Search for the cell housing the specified text and yield its [X, Y] center coordinate. 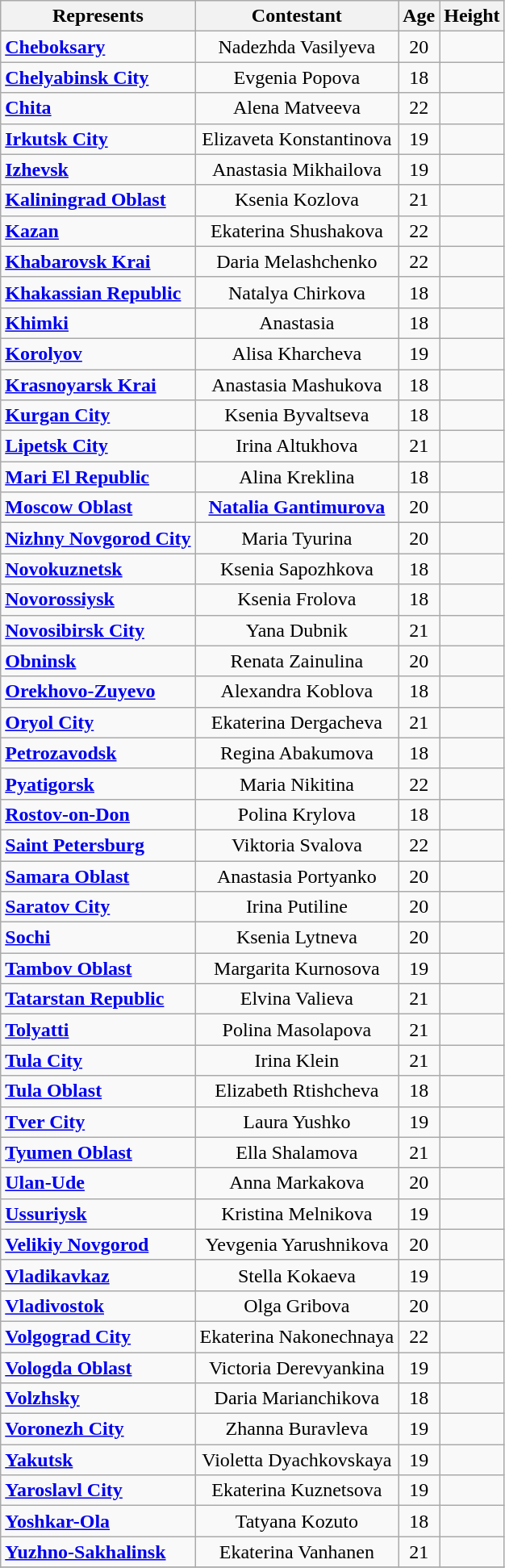
Samara Oblast [98, 876]
Daria Marianchikova [297, 1399]
Tambov Oblast [98, 968]
Korolyov [98, 353]
Age [419, 16]
Ekaterina Shushakova [297, 231]
Pyatigorsk [98, 784]
Ksenia Lytneva [297, 938]
Ksenia Byvaltseva [297, 416]
Ksenia Frolova [297, 600]
Ulan-Ude [98, 1183]
Represents [98, 16]
Irkutsk City [98, 139]
Ksenia Sapozhkova [297, 569]
Irina Altukhova [297, 446]
Chelyabinsk City [98, 77]
Vladikavkaz [98, 1275]
Ella Shalamova [297, 1152]
Tatarstan Republic [98, 999]
Elizabeth Rtishcheva [297, 1091]
Regina Abakumova [297, 753]
Kristina Melnikova [297, 1214]
Yaroslavl City [98, 1491]
Khimki [98, 323]
Anna Markakova [297, 1183]
Tatyana Kozuto [297, 1521]
Tolyatti [98, 1030]
Evgenia Popova [297, 77]
Renata Zainulina [297, 661]
Nadezhda Vasilyeva [297, 47]
Tula Oblast [98, 1091]
Ussuriysk [98, 1214]
Elizaveta Konstantinova [297, 139]
Tula City [98, 1060]
Daria Melashchenko [297, 261]
Mari El Republic [98, 477]
Margarita Kurnosova [297, 968]
Volgograd City [98, 1336]
Voronezh City [98, 1429]
Anastasia Mashukova [297, 385]
Violetta Dyachkovskaya [297, 1460]
Novorossiysk [98, 600]
Yana Dubnik [297, 630]
Yoshkar-Ola [98, 1521]
Rostov-on-Don [98, 814]
Cheboksary [98, 47]
Stella Kokaeva [297, 1275]
Orekhovo-Zuyevo [98, 692]
Tyumen Oblast [98, 1152]
Yevgenia Yarushnikova [297, 1244]
Maria Nikitina [297, 784]
Polina Krylova [297, 814]
Natalya Chirkova [297, 292]
Viktoria Svalova [297, 845]
Alina Kreklina [297, 477]
Vologda Oblast [98, 1368]
Contestant [297, 16]
Sochi [98, 938]
Oryol City [98, 722]
Irina Putiline [297, 907]
Ekaterina Nakonechnaya [297, 1336]
Chita [98, 108]
Ekaterina Dergacheva [297, 722]
Lipetsk City [98, 446]
Alisa Kharcheva [297, 353]
Victoria Derevyankina [297, 1368]
Yakutsk [98, 1460]
Height [472, 16]
Anastasia [297, 323]
Kurgan City [98, 416]
Petrozavodsk [98, 753]
Obninsk [98, 661]
Krasnoyarsk Krai [98, 385]
Vladivostok [98, 1306]
Elvina Valieva [297, 999]
Ekaterina Vanhanen [297, 1552]
Polina Masolapova [297, 1030]
Anastasia Mikhailova [297, 169]
Ksenia Kozlova [297, 200]
Novokuznetsk [98, 569]
Moscow Oblast [98, 508]
Ekaterina Kuznetsova [297, 1491]
Alexandra Koblova [297, 692]
Kaliningrad Oblast [98, 200]
Novosibirsk City [98, 630]
Zhanna Buravleva [297, 1429]
Kazan [98, 231]
Saratov City [98, 907]
Khabarovsk Krai [98, 261]
Irina Klein [297, 1060]
Natalia Gantimurova [297, 508]
Velikiy Novgorod [98, 1244]
Saint Petersburg [98, 845]
Izhevsk [98, 169]
Anastasia Portyanko [297, 876]
Alena Matveeva [297, 108]
Khakassian Republic [98, 292]
Yuzhno-Sakhalinsk [98, 1552]
Maria Tyurina [297, 538]
Olga Gribova [297, 1306]
Nizhny Novgorod City [98, 538]
Volzhsky [98, 1399]
Laura Yushko [297, 1122]
Tver City [98, 1122]
